Provide the [X, Y] coordinate of the cell's center where the given text is located.  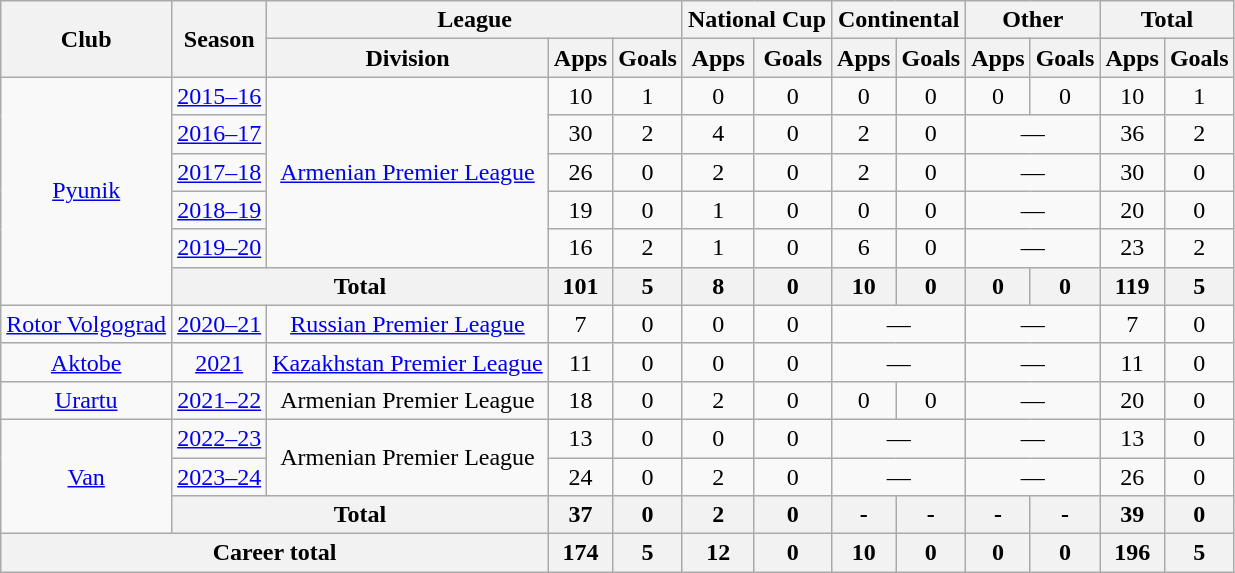
101 [580, 286]
174 [580, 553]
24 [580, 477]
37 [580, 515]
8 [718, 286]
Continental [899, 20]
36 [1132, 134]
2023–24 [220, 477]
16 [580, 248]
119 [1132, 286]
Career total [275, 553]
2017–18 [220, 172]
League [475, 20]
Division [408, 58]
196 [1132, 553]
2020–21 [220, 324]
23 [1132, 248]
Urartu [86, 400]
4 [718, 134]
6 [864, 248]
Season [220, 39]
2015–16 [220, 96]
National Cup [756, 20]
Kazakhstan Premier League [408, 362]
Other [1033, 20]
2016–17 [220, 134]
Russian Premier League [408, 324]
2022–23 [220, 438]
2021 [220, 362]
Van [86, 476]
2019–20 [220, 248]
2018–19 [220, 210]
2021–22 [220, 400]
Rotor Volgograd [86, 324]
Aktobe [86, 362]
19 [580, 210]
12 [718, 553]
39 [1132, 515]
Pyunik [86, 191]
18 [580, 400]
Club [86, 39]
